Scan for the cell matching the given text and deliver its (X, Y) coordinate at center. 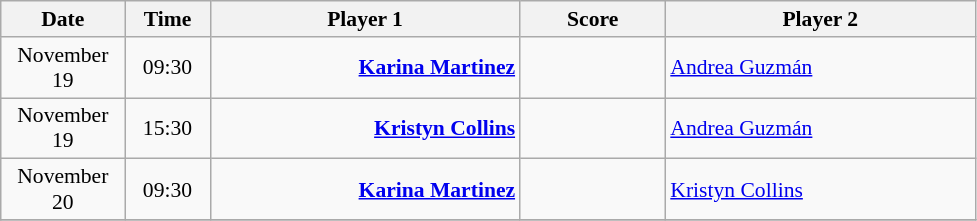
November 20 (63, 190)
Date (63, 19)
Score (592, 19)
Player 2 (820, 19)
Time (168, 19)
Player 1 (365, 19)
15:30 (168, 128)
